Search for the cell housing the specified text and yield its [x, y] center coordinate. 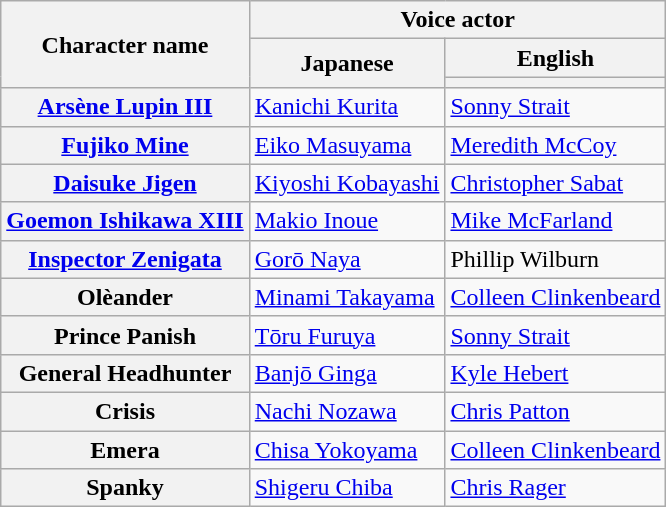
Gorō Naya [347, 259]
Chisa Yokoyama [347, 449]
Phillip Wilburn [556, 259]
Daisuke Jigen [125, 183]
English [556, 58]
Goemon Ishikawa XIII [125, 221]
Tōru Furuya [347, 335]
Banjō Ginga [347, 373]
Shigeru Chiba [347, 488]
Arsène Lupin III [125, 107]
Makio Inoue [347, 221]
Mike McFarland [556, 221]
Prince Panish [125, 335]
Inspector Zenigata [125, 259]
Spanky [125, 488]
Character name [125, 44]
Minami Takayama [347, 297]
Eiko Masuyama [347, 145]
Fujiko Mine [125, 145]
Olèander [125, 297]
Chris Patton [556, 411]
Kanichi Kurita [347, 107]
Emera [125, 449]
Japanese [347, 64]
Nachi Nozawa [347, 411]
Crisis [125, 411]
General Headhunter [125, 373]
Meredith McCoy [556, 145]
Christopher Sabat [556, 183]
Kiyoshi Kobayashi [347, 183]
Voice actor [458, 20]
Kyle Hebert [556, 373]
Chris Rager [556, 488]
